Return [X, Y] of the center of cell containing provided text 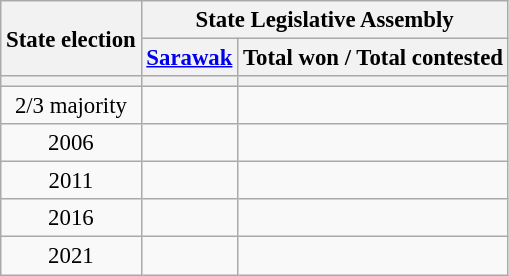
2016 [71, 219]
State Legislative Assembly [324, 20]
2/3 majority [71, 106]
Total won / Total contested [374, 58]
Sarawak [190, 58]
2006 [71, 143]
State election [71, 38]
2011 [71, 181]
2021 [71, 256]
